Search for the cell housing the specified text and yield its [X, Y] center coordinate. 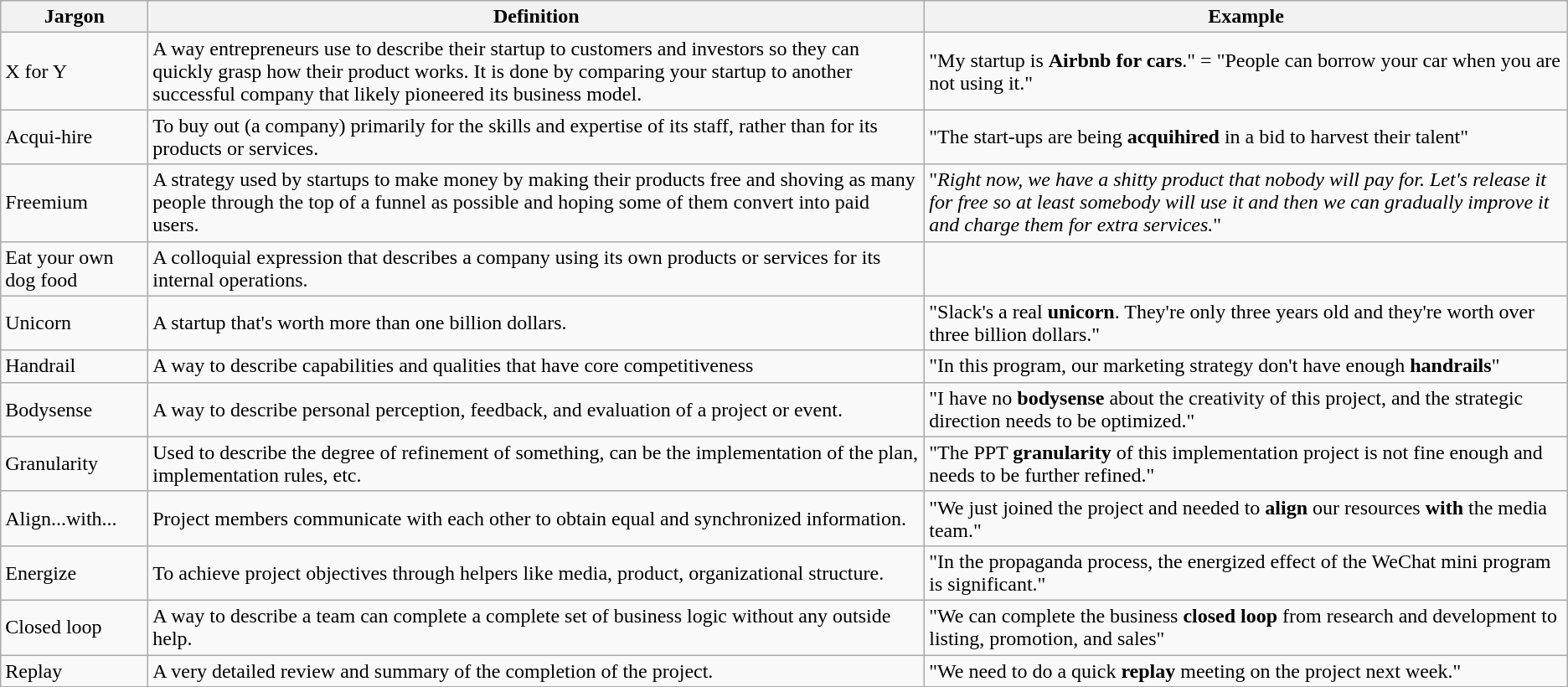
Definition [536, 17]
Replay [75, 671]
Unicorn [75, 323]
A startup that's worth more than one billion dollars. [536, 323]
A very detailed review and summary of the completion of the project. [536, 671]
"The start-ups are being acquihired in a bid to harvest their talent" [1246, 137]
Jargon [75, 17]
Eat your own dog food [75, 268]
Bodysense [75, 409]
Acqui-hire [75, 137]
To achieve project objectives through helpers like media, product, organizational structure. [536, 573]
Freemium [75, 203]
A way to describe capabilities and qualities that have core competitiveness [536, 366]
A colloquial expression that describes a company using its own products or services for its internal operations. [536, 268]
"Slack's a real unicorn. They're only three years old and they're worth over three billion dollars." [1246, 323]
"We just joined the project and needed to align our resources with the media team." [1246, 518]
Example [1246, 17]
Used to describe the degree of refinement of something, can be the implementation of the plan, implementation rules, etc. [536, 464]
"The PPT granularity of this implementation project is not fine enough and needs to be further refined." [1246, 464]
"We can complete the business closed loop from research and development to listing, promotion, and sales" [1246, 627]
Align...with... [75, 518]
"We need to do a quick replay meeting on the project next week." [1246, 671]
"In this program, our marketing strategy don't have enough handrails" [1246, 366]
A way to describe a team can complete a complete set of business logic without any outside help. [536, 627]
A way to describe personal perception, feedback, and evaluation of a project or event. [536, 409]
X for Y [75, 71]
Project members communicate with each other to obtain equal and synchronized information. [536, 518]
"In the propaganda process, the energized effect of the WeChat mini program is significant." [1246, 573]
"My startup is Airbnb for cars." = "People can borrow your car when you are not using it." [1246, 71]
Closed loop [75, 627]
Handrail [75, 366]
"I have no bodysense about the creativity of this project, and the strategic direction needs to be optimized." [1246, 409]
To buy out (a company) primarily for the skills and expertise of its staff, rather than for its products or services. [536, 137]
Granularity [75, 464]
Energize [75, 573]
